Capture the cell that displays the provided text and extract its (X, Y) central coordinate. 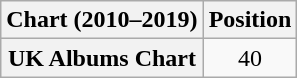
Position (250, 20)
Chart (2010–2019) (102, 20)
UK Albums Chart (102, 58)
40 (250, 58)
